Output the (X, Y) coordinate of the center of the cell containing the given text.  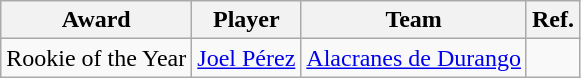
Alacranes de Durango (414, 58)
Player (246, 20)
Team (414, 20)
Award (96, 20)
Joel Pérez (246, 58)
Ref. (552, 20)
Rookie of the Year (96, 58)
